For the text-containing cell, return its midpoint in [x, y] coordinate format. 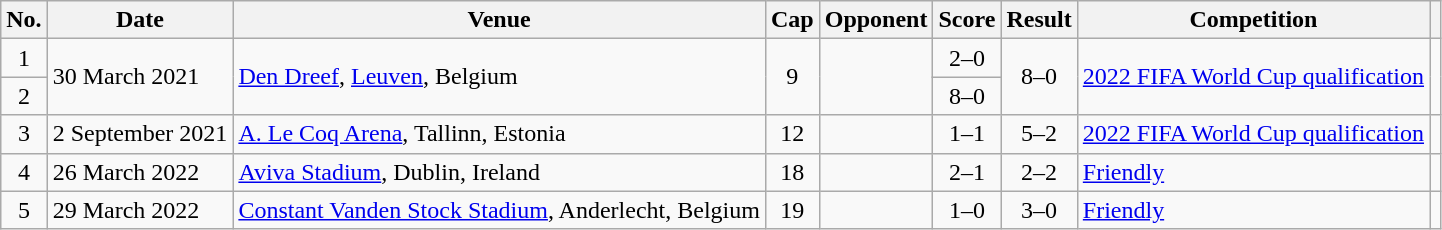
1 [24, 58]
Date [140, 20]
Score [967, 20]
2–1 [967, 172]
5–2 [1039, 134]
Den Dreef, Leuven, Belgium [500, 77]
2 September 2021 [140, 134]
29 March 2022 [140, 210]
Cap [792, 20]
Competition [1253, 20]
9 [792, 77]
19 [792, 210]
Opponent [876, 20]
1–1 [967, 134]
Constant Vanden Stock Stadium, Anderlecht, Belgium [500, 210]
2–0 [967, 58]
26 March 2022 [140, 172]
No. [24, 20]
12 [792, 134]
4 [24, 172]
18 [792, 172]
1–0 [967, 210]
3 [24, 134]
2–2 [1039, 172]
A. Le Coq Arena, Tallinn, Estonia [500, 134]
Venue [500, 20]
Aviva Stadium, Dublin, Ireland [500, 172]
3–0 [1039, 210]
5 [24, 210]
30 March 2021 [140, 77]
2 [24, 96]
Result [1039, 20]
